Output the [X, Y] coordinate of the center of the cell containing the given text.  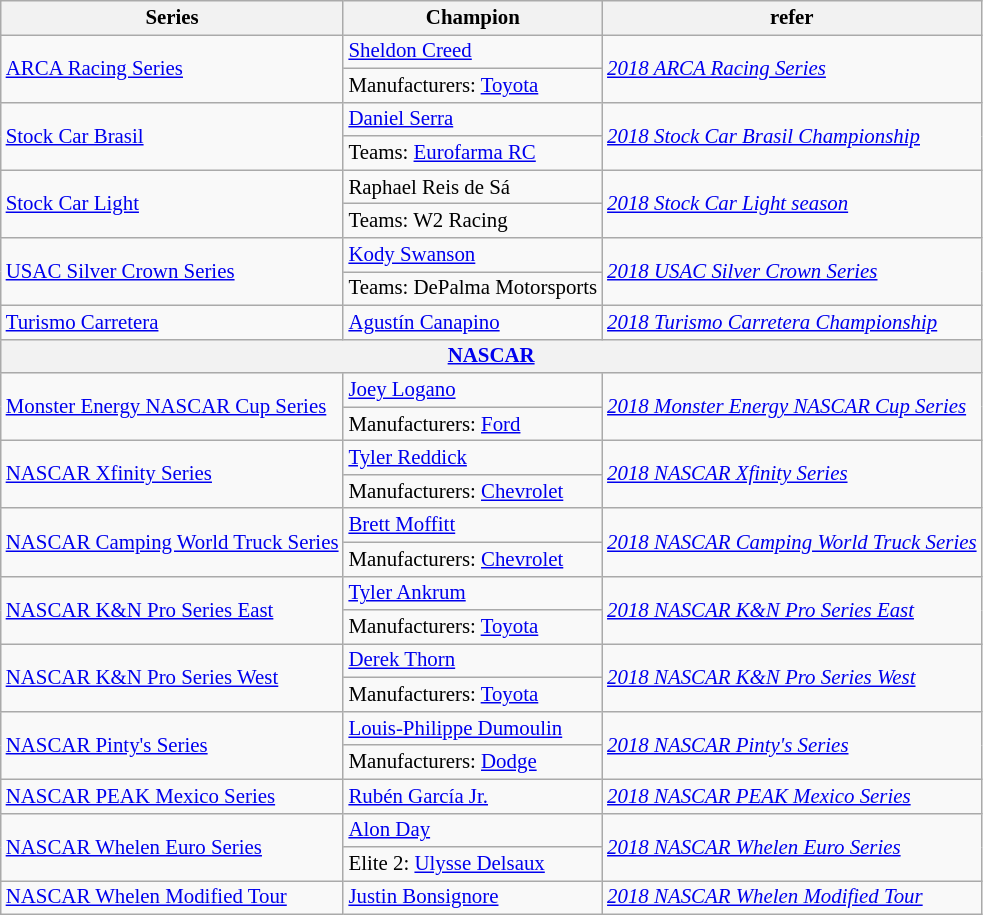
USAC Silver Crown Series [172, 272]
Manufacturers: Ford [472, 424]
Alon Day [472, 830]
2018 NASCAR Camping World Truck Series [792, 542]
Manufacturers: Dodge [472, 762]
2018 NASCAR Whelen Euro Series [792, 847]
Kody Swanson [472, 255]
Derek Thorn [472, 661]
refer [792, 18]
NASCAR Xfinity Series [172, 475]
Joey Logano [472, 390]
2018 NASCAR K&N Pro Series West [792, 678]
NASCAR PEAK Mexico Series [172, 796]
Tyler Reddick [472, 458]
Daniel Serra [472, 119]
Justin Bonsignore [472, 898]
Tyler Ankrum [472, 593]
NASCAR Whelen Euro Series [172, 847]
2018 NASCAR Whelen Modified Tour [792, 898]
Raphael Reis de Sá [472, 187]
2018 ARCA Racing Series [792, 68]
Teams: Eurofarma RC [472, 153]
Stock Car Brasil [172, 136]
Sheldon Creed [472, 51]
NASCAR K&N Pro Series East [172, 610]
Brett Moffitt [472, 525]
Rubén García Jr. [472, 796]
Monster Energy NASCAR Cup Series [172, 407]
Agustín Canapino [472, 322]
Champion [472, 18]
Louis-Philippe Dumoulin [472, 728]
2018 NASCAR Pinty's Series [792, 745]
2018 NASCAR K&N Pro Series East [792, 610]
NASCAR Pinty's Series [172, 745]
NASCAR [492, 356]
2018 Monster Energy NASCAR Cup Series [792, 407]
NASCAR Whelen Modified Tour [172, 898]
Teams: W2 Racing [472, 221]
Teams: DePalma Motorsports [472, 288]
Turismo Carretera [172, 322]
NASCAR Camping World Truck Series [172, 542]
ARCA Racing Series [172, 68]
2018 Stock Car Light season [792, 204]
NASCAR K&N Pro Series West [172, 678]
2018 USAC Silver Crown Series [792, 272]
Series [172, 18]
2018 NASCAR PEAK Mexico Series [792, 796]
Stock Car Light [172, 204]
2018 Stock Car Brasil Championship [792, 136]
2018 Turismo Carretera Championship [792, 322]
2018 NASCAR Xfinity Series [792, 475]
Elite 2: Ulysse Delsaux [472, 864]
